Identify which cell holds the provided text, then report its [x, y] central coordinate. 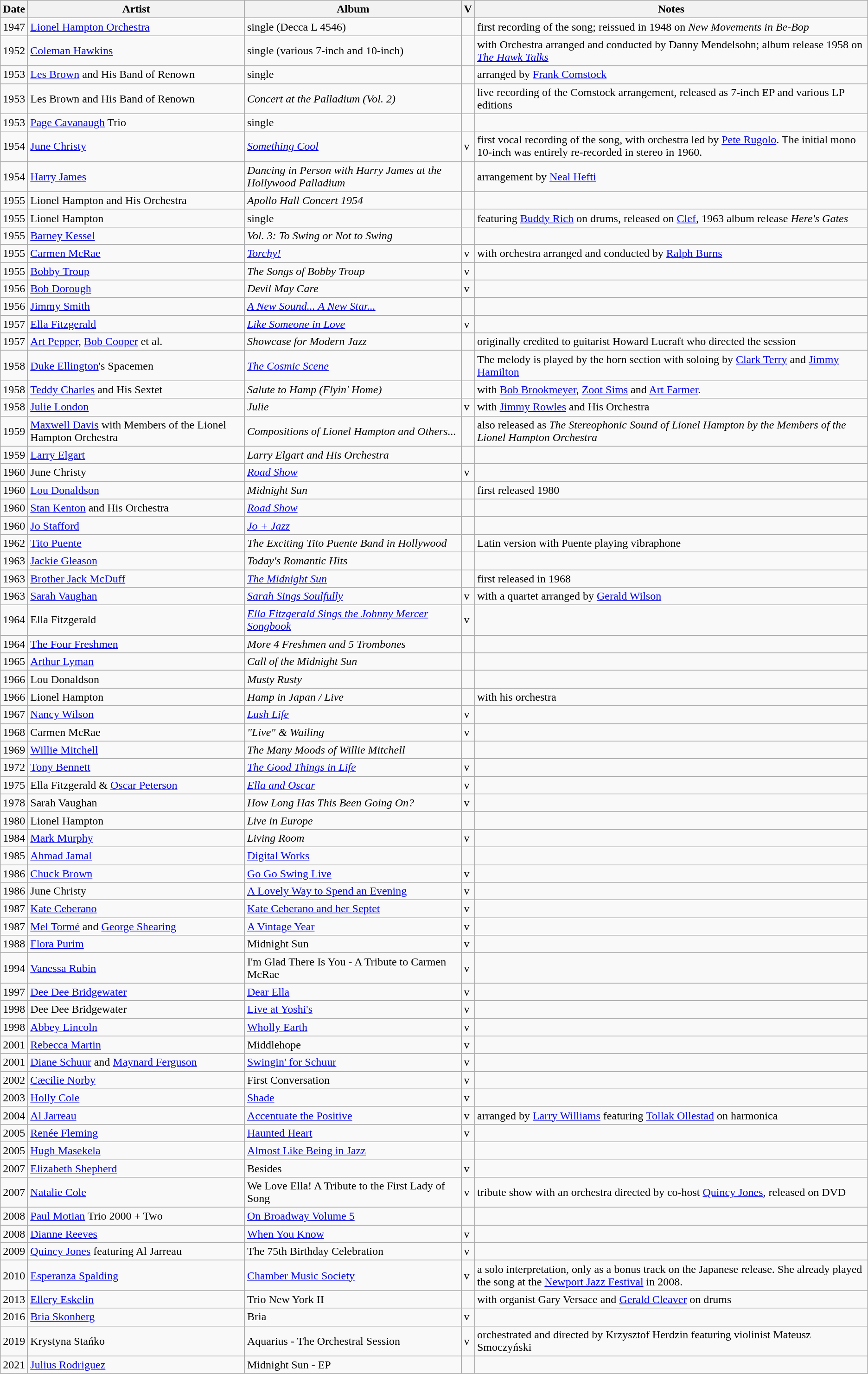
Elizabeth Shepherd [136, 1168]
2021 [14, 1365]
The Exciting Tito Puente Band in Hollywood [353, 543]
Brother Jack McDuff [136, 578]
Larry Elgart [136, 455]
Trio New York II [353, 1299]
Almost Like Being in Jazz [353, 1150]
Jackie Gleason [136, 561]
with a quartet arranged by Gerald Wilson [671, 596]
1967 [14, 715]
Salute to Hamp (Flyin' Home) [353, 390]
Art Pepper, Bob Cooper et al. [136, 342]
How Long Has This Been Going On? [353, 803]
Today's Romantic Hits [353, 561]
live recording of the Comstock arrangement, released as 7-inch EP and various LP editions [671, 98]
single (various 7-inch and 10-inch) [353, 51]
I'm Glad There Is You - A Tribute to Carmen McRae [353, 968]
Notes [671, 9]
Quincy Jones featuring Al Jarreau [136, 1252]
Arthur Lyman [136, 662]
1994 [14, 968]
Tony Bennett [136, 767]
with Bob Brookmeyer, Zoot Sims and Art Farmer. [671, 390]
Ahmad Jamal [136, 856]
Chuck Brown [136, 873]
2010 [14, 1275]
Torchy! [353, 253]
Coleman Hawkins [136, 51]
Hugh Masekela [136, 1150]
Dancing in Person with Harry James at the Hollywood Palladium [353, 176]
arranged by Frank Comstock [671, 75]
Mel Tormé and George Shearing [136, 927]
Ella Fitzgerald & Oscar Peterson [136, 785]
Shade [353, 1098]
Cæcilie Norby [136, 1080]
Maxwell Davis with Members of the Lionel Hampton Orchestra [136, 431]
with organist Gary Versace and Gerald Cleaver on drums [671, 1299]
"Live" & Wailing [353, 732]
2003 [14, 1098]
Vanessa Rubin [136, 968]
Jimmy Smith [136, 307]
Showcase for Modern Jazz [353, 342]
with Orchestra arranged and conducted by Danny Mendelsohn; album release 1958 on The Hawk Talks [671, 51]
a solo interpretation, only as a bonus track on the Japanese release. She already played the song at the Newport Jazz Festival in 2008. [671, 1275]
Flora Purim [136, 944]
Swingin' for Schuur [353, 1062]
Something Cool [353, 147]
Live in Europe [353, 820]
Larry Elgart and His Orchestra [353, 455]
arranged by Larry Williams featuring Tollak Ollestad on harmonica [671, 1115]
The Songs of Bobby Troup [353, 271]
arrangement by Neal Hefti [671, 176]
Duke Ellington's Spacemen [136, 365]
The Many Moods of Willie Mitchell [353, 750]
Willie Mitchell [136, 750]
First Conversation [353, 1080]
The Four Freshmen [136, 644]
1997 [14, 992]
Al Jarreau [136, 1115]
The Midnight Sun [353, 578]
tribute show with an orchestra directed by co-host Quincy Jones, released on DVD [671, 1193]
Holly Cole [136, 1098]
Bob Dorough [136, 289]
1965 [14, 662]
Barney Kessel [136, 236]
Artist [136, 9]
Nancy Wilson [136, 715]
1972 [14, 767]
Krystyna Stańko [136, 1341]
The melody is played by the horn section with soloing by Clark Terry and Jimmy Hamilton [671, 365]
first released 1980 [671, 490]
Ellery Eskelin [136, 1299]
Lionel Hampton Orchestra [136, 27]
Chamber Music Society [353, 1275]
Sarah Sings Soulfully [353, 596]
first recording of the song; reissued in 1948 on New Movements in Be-Bop [671, 27]
Diane Schuur and Maynard Ferguson [136, 1062]
1988 [14, 944]
Aquarius - The Orchestral Session [353, 1341]
Lush Life [353, 715]
featuring Buddy Rich on drums, released on Clef, 1963 album release Here's Gates [671, 218]
1975 [14, 785]
Like Someone in Love [353, 324]
with his orchestra [671, 697]
Besides [353, 1168]
Natalie Cole [136, 1193]
Harry James [136, 176]
Middlehope [353, 1045]
The Good Things in Life [353, 767]
Living Room [353, 838]
first released in 1968 [671, 578]
Jo Stafford [136, 525]
Live at Yoshi's [353, 1010]
When You Know [353, 1234]
1947 [14, 27]
V [468, 9]
2016 [14, 1317]
Go Go Swing Live [353, 873]
2019 [14, 1341]
A New Sound... A New Star... [353, 307]
Kate Ceberano [136, 909]
first vocal recording of the song, with orchestra led by Pete Rugolo. The initial mono 10-inch was entirely re-recorded in stereo in 1960. [671, 147]
Digital Works [353, 856]
Musty Rusty [353, 679]
1968 [14, 732]
Jo + Jazz [353, 525]
Ella Fitzgerald Sings the Johnny Mercer Songbook [353, 620]
Accentuate the Positive [353, 1115]
1985 [14, 856]
Wholly Earth [353, 1027]
Tito Puente [136, 543]
Julie London [136, 407]
Paul Motian Trio 2000 + Two [136, 1216]
We Love Ella! A Tribute to the First Lady of Song [353, 1193]
with Jimmy Rowles and His Orchestra [671, 407]
Bria [353, 1317]
Abbey Lincoln [136, 1027]
1978 [14, 803]
Bria Skonberg [136, 1317]
Dianne Reeves [136, 1234]
1980 [14, 820]
Dear Ella [353, 992]
Kate Ceberano and her Septet [353, 909]
1952 [14, 51]
Date [14, 9]
Teddy Charles and His Sextet [136, 390]
Album [353, 9]
Compositions of Lionel Hampton and Others... [353, 431]
2002 [14, 1080]
More 4 Freshmen and 5 Trombones [353, 644]
also released as The Stereophonic Sound of Lionel Hampton by the Members of the Lionel Hampton Orchestra [671, 431]
1962 [14, 543]
On Broadway Volume 5 [353, 1216]
1969 [14, 750]
Julius Rodriguez [136, 1365]
A Vintage Year [353, 927]
Julie [353, 407]
Haunted Heart [353, 1133]
Devil May Care [353, 289]
Midnight Sun - EP [353, 1365]
Mark Murphy [136, 838]
1984 [14, 838]
2013 [14, 1299]
single (Decca L 4546) [353, 27]
Bobby Troup [136, 271]
Rebecca Martin [136, 1045]
with orchestra arranged and conducted by Ralph Burns [671, 253]
Esperanza Spalding [136, 1275]
2004 [14, 1115]
originally credited to guitarist Howard Lucraft who directed the session [671, 342]
A Lovely Way to Spend an Evening [353, 891]
Renée Fleming [136, 1133]
Concert at the Palladium (Vol. 2) [353, 98]
Hamp in Japan / Live [353, 697]
Lionel Hampton and His Orchestra [136, 200]
Latin version with Puente playing vibraphone [671, 543]
Vol. 3: To Swing or Not to Swing [353, 236]
Page Cavanaugh Trio [136, 122]
Stan Kenton and His Orchestra [136, 508]
The Cosmic Scene [353, 365]
The 75th Birthday Celebration [353, 1252]
Call of the Midnight Sun [353, 662]
orchestrated and directed by Krzysztof Herdzin featuring violinist Mateusz Smoczyński [671, 1341]
Ella and Oscar [353, 785]
2009 [14, 1252]
Apollo Hall Concert 1954 [353, 200]
